Identify which cell holds the provided text, then report its (X, Y) central coordinate. 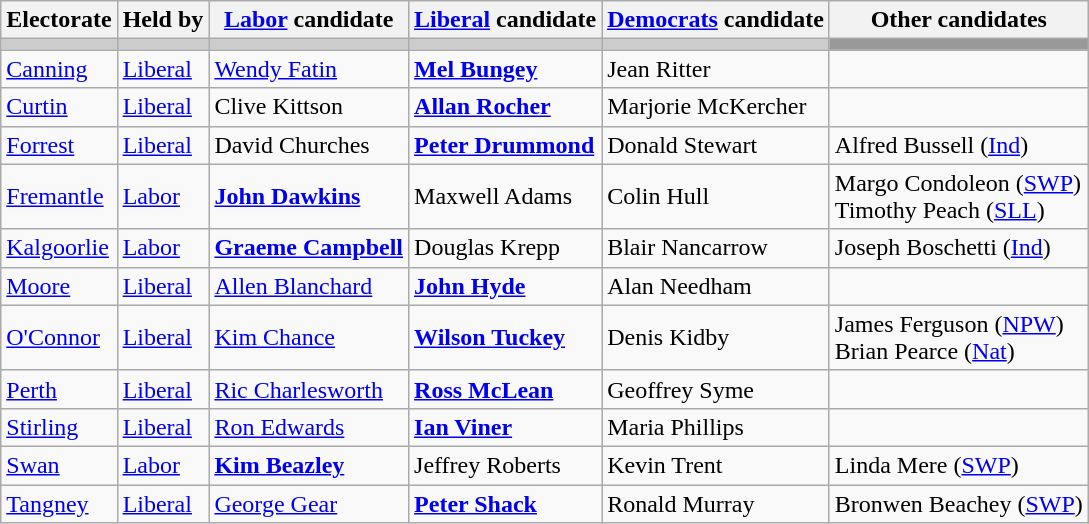
Marjorie McKercher (716, 107)
O'Connor (59, 338)
Democrats candidate (716, 20)
Ian Viner (506, 427)
Kalgoorlie (59, 248)
Fremantle (59, 196)
Moore (59, 286)
Allen Blanchard (309, 286)
Stirling (59, 427)
Maxwell Adams (506, 196)
Curtin (59, 107)
Electorate (59, 20)
John Hyde (506, 286)
Geoffrey Syme (716, 389)
Clive Kittson (309, 107)
Kim Beazley (309, 465)
Douglas Krepp (506, 248)
Allan Rocher (506, 107)
Peter Shack (506, 503)
Ross McLean (506, 389)
Denis Kidby (716, 338)
Wilson Tuckey (506, 338)
Linda Mere (SWP) (958, 465)
James Ferguson (NPW)Brian Pearce (Nat) (958, 338)
Held by (163, 20)
Peter Drummond (506, 145)
Colin Hull (716, 196)
Other candidates (958, 20)
Labor candidate (309, 20)
Ronald Murray (716, 503)
Donald Stewart (716, 145)
Alan Needham (716, 286)
Alfred Bussell (Ind) (958, 145)
Graeme Campbell (309, 248)
Tangney (59, 503)
Canning (59, 69)
Wendy Fatin (309, 69)
George Gear (309, 503)
Ric Charlesworth (309, 389)
Joseph Boschetti (Ind) (958, 248)
Liberal candidate (506, 20)
John Dawkins (309, 196)
Forrest (59, 145)
Blair Nancarrow (716, 248)
Swan (59, 465)
David Churches (309, 145)
Kim Chance (309, 338)
Kevin Trent (716, 465)
Ron Edwards (309, 427)
Margo Condoleon (SWP)Timothy Peach (SLL) (958, 196)
Maria Phillips (716, 427)
Jeffrey Roberts (506, 465)
Bronwen Beachey (SWP) (958, 503)
Jean Ritter (716, 69)
Perth (59, 389)
Mel Bungey (506, 69)
